From the cell containing the given text, extract its center point as (X, Y) coordinate. 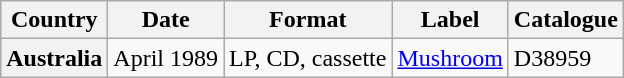
Label (450, 20)
Australia (54, 58)
LP, CD, cassette (308, 58)
Date (166, 20)
Mushroom (450, 58)
D38959 (566, 58)
Country (54, 20)
April 1989 (166, 58)
Catalogue (566, 20)
Format (308, 20)
